Detect which cell encompasses the target text, then output its (x, y) center coordinate. 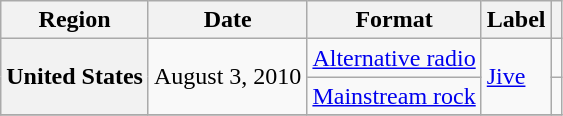
Region (75, 20)
Alternative radio (394, 58)
Format (394, 20)
Label (516, 20)
Jive (516, 77)
Mainstream rock (394, 96)
United States (75, 77)
August 3, 2010 (227, 77)
Date (227, 20)
